Find where the given text appears and provide that cell's center as [x, y] coordinate. 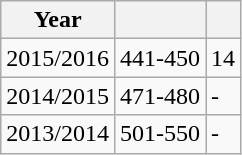
Year [58, 20]
2013/2014 [58, 134]
441-450 [160, 58]
471-480 [160, 96]
2014/2015 [58, 96]
501-550 [160, 134]
14 [224, 58]
2015/2016 [58, 58]
